Extract the (x, y) coordinate from the center of the cell holding the provided text.  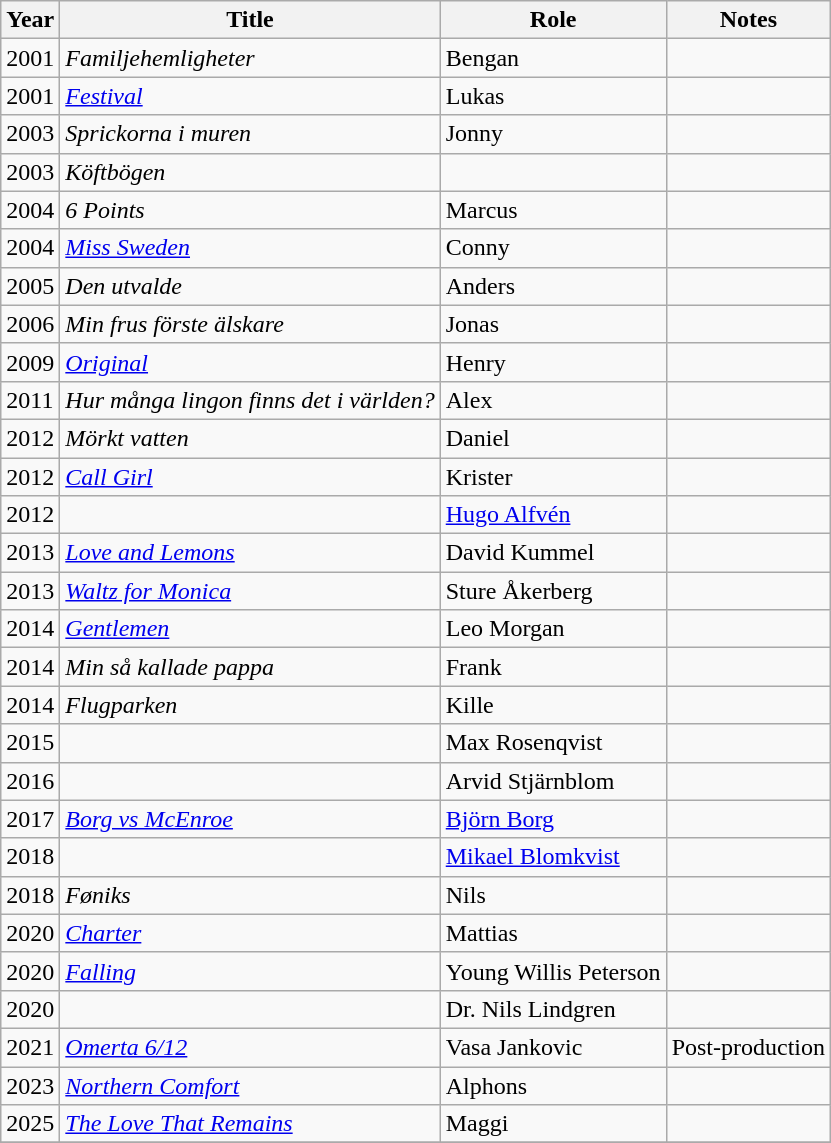
Bengan (553, 58)
Kille (553, 705)
Jonas (553, 324)
Dr. Nils Lindgren (553, 1009)
Min så kallade pappa (250, 667)
Familjehemligheter (250, 58)
Omerta 6/12 (250, 1047)
Call Girl (250, 477)
Notes (748, 20)
Hugo Alfvén (553, 515)
Love and Lemons (250, 553)
Post-production (748, 1047)
Title (250, 20)
Arvid Stjärnblom (553, 781)
Nils (553, 895)
David Kummel (553, 553)
2016 (30, 781)
Festival (250, 96)
Charter (250, 933)
Maggi (553, 1124)
2021 (30, 1047)
Hur många lingon finns det i världen? (250, 400)
Lukas (553, 96)
Frank (553, 667)
Jonny (553, 134)
2005 (30, 286)
Leo Morgan (553, 629)
Waltz for Monica (250, 591)
Björn Borg (553, 819)
2015 (30, 743)
Mörkt vatten (250, 438)
Sprickorna i muren (250, 134)
Falling (250, 971)
Den utvalde (250, 286)
Vasa Jankovic (553, 1047)
Year (30, 20)
2011 (30, 400)
6 Points (250, 210)
Miss Sweden (250, 248)
Daniel (553, 438)
Conny (553, 248)
Marcus (553, 210)
2006 (30, 324)
Føniks (250, 895)
2023 (30, 1085)
2009 (30, 362)
Alex (553, 400)
Sture Åkerberg (553, 591)
Role (553, 20)
Min frus förste älskare (250, 324)
Young Willis Peterson (553, 971)
Northern Comfort (250, 1085)
Henry (553, 362)
Köftbögen (250, 172)
Krister (553, 477)
Max Rosenqvist (553, 743)
Mikael Blomkvist (553, 857)
2025 (30, 1124)
Mattias (553, 933)
Borg vs McEnroe (250, 819)
Original (250, 362)
The Love That Remains (250, 1124)
Flugparken (250, 705)
2017 (30, 819)
Anders (553, 286)
Alphons (553, 1085)
Gentlemen (250, 629)
